Determine the (X, Y) coordinate at the center of the cell enclosing the given text.  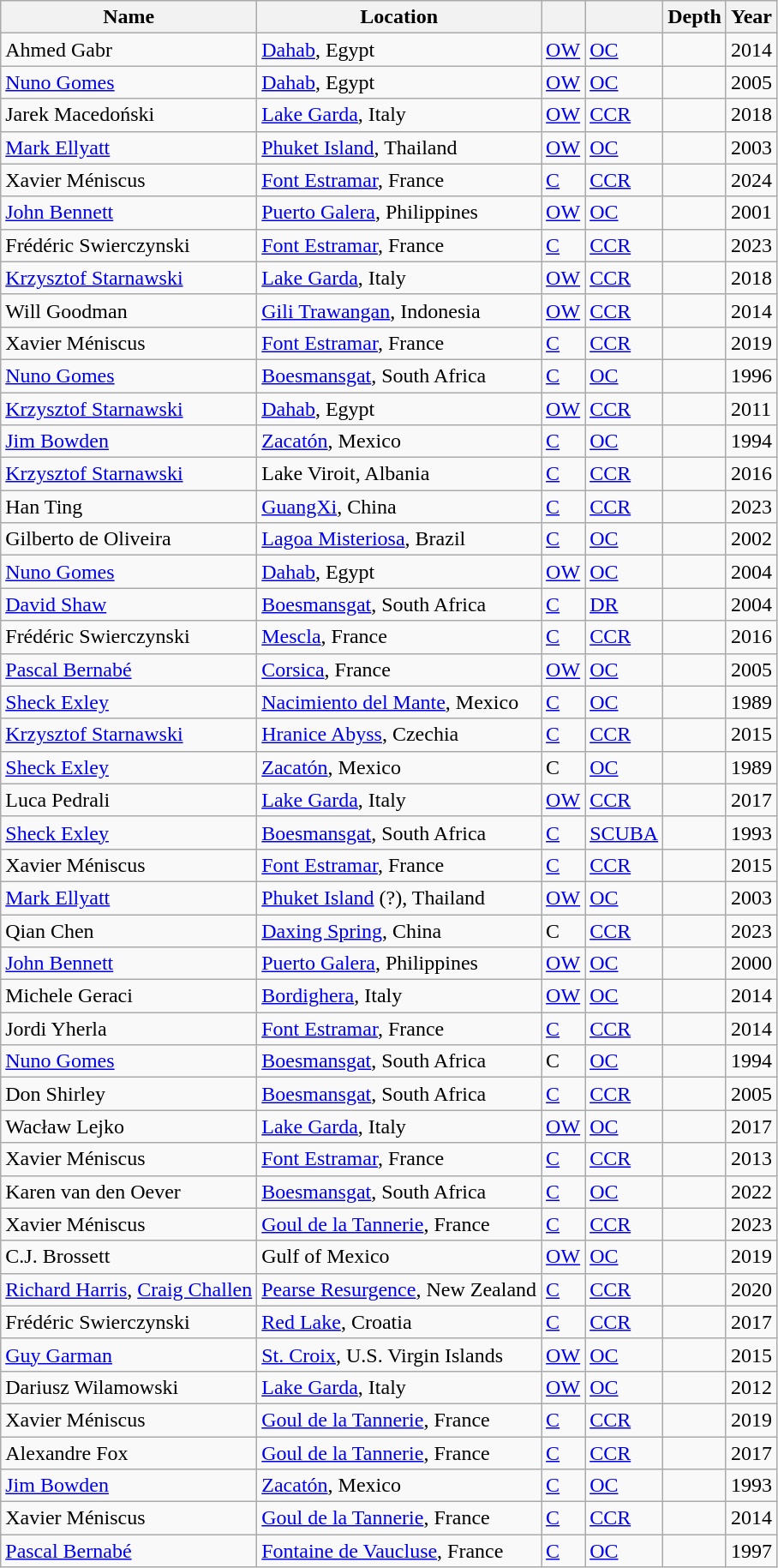
St. Croix, U.S. Virgin Islands (399, 1355)
2002 (751, 539)
2001 (751, 213)
Pearse Resurgence, New Zealand (399, 1289)
Bordighera, Italy (399, 996)
Wacław Lejko (129, 1126)
Nacimiento del Mante, Mexico (399, 702)
Will Goodman (129, 310)
Fontaine de Vaucluse, France (399, 1551)
Don Shirley (129, 1094)
1996 (751, 375)
C.J. Brossett (129, 1257)
Name (129, 17)
Michele Geraci (129, 996)
Gili Trawangan, Indonesia (399, 310)
2011 (751, 409)
2013 (751, 1159)
DR (624, 604)
2000 (751, 964)
2020 (751, 1289)
2012 (751, 1387)
Qian Chen (129, 930)
Han Ting (129, 507)
2024 (751, 180)
Phuket Island, Thailand (399, 147)
Karen van den Oever (129, 1192)
Lake Viroit, Albania (399, 474)
Jordi Yherla (129, 1029)
1997 (751, 1551)
Alexandre Fox (129, 1453)
Corsica, France (399, 670)
Daxing Spring, China (399, 930)
Luca Pedrali (129, 800)
Ahmed Gabr (129, 50)
GuangXi, China (399, 507)
Mescla, France (399, 637)
Richard Harris, Craig Challen (129, 1289)
Year (751, 17)
Depth (695, 17)
Location (399, 17)
David Shaw (129, 604)
Hranice Abyss, Czechia (399, 735)
Red Lake, Croatia (399, 1322)
Phuket Island (?), Thailand (399, 898)
Gulf of Mexico (399, 1257)
Lagoa Misteriosa, Brazil (399, 539)
2022 (751, 1192)
Jarek Macedoński (129, 115)
Gilberto de Oliveira (129, 539)
Guy Garman (129, 1355)
Dariusz Wilamowski (129, 1387)
SCUBA (624, 832)
